For the text-containing cell, return its midpoint in (x, y) coordinate format. 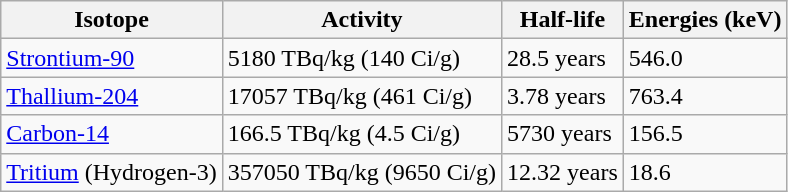
Isotope (112, 20)
546.0 (705, 58)
5730 years (563, 134)
Energies (keV) (705, 20)
166.5 TBq/kg (4.5 Ci/g) (362, 134)
17057 TBq/kg (461 Ci/g) (362, 96)
Activity (362, 20)
3.78 years (563, 96)
28.5 years (563, 58)
18.6 (705, 172)
Thallium-204 (112, 96)
763.4 (705, 96)
156.5 (705, 134)
5180 TBq/kg (140 Ci/g) (362, 58)
Half-life (563, 20)
12.32 years (563, 172)
Carbon-14 (112, 134)
Strontium-90 (112, 58)
Tritium (Hydrogen-3) (112, 172)
357050 TBq/kg (9650 Ci/g) (362, 172)
